Output the (x, y) coordinate of the center of the cell containing the given text.  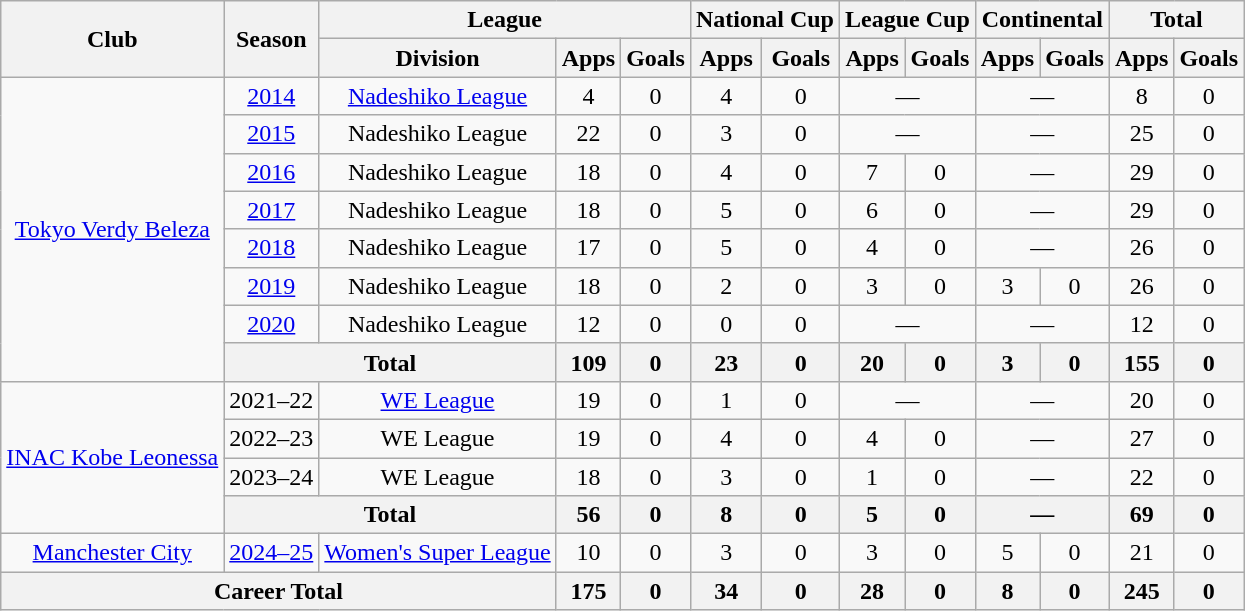
2022–23 (272, 438)
2016 (272, 172)
League (505, 20)
56 (588, 515)
Season (272, 39)
23 (726, 362)
2 (726, 286)
2021–22 (272, 400)
175 (588, 591)
Career Total (278, 591)
2023–24 (272, 477)
2020 (272, 324)
2024–25 (272, 553)
109 (588, 362)
Club (112, 39)
2018 (272, 248)
2017 (272, 210)
25 (1141, 134)
INAC Kobe Leonessa (112, 457)
2019 (272, 286)
League Cup (908, 20)
7 (872, 172)
245 (1141, 591)
Women's Super League (438, 553)
21 (1141, 553)
17 (588, 248)
National Cup (764, 20)
6 (872, 210)
2015 (272, 134)
2014 (272, 96)
69 (1141, 515)
Manchester City (112, 553)
155 (1141, 362)
34 (726, 591)
27 (1141, 438)
10 (588, 553)
28 (872, 591)
Tokyo Verdy Beleza (112, 229)
Division (438, 58)
Continental (1042, 20)
